From the cell containing the given text, extract its center point as [x, y] coordinate. 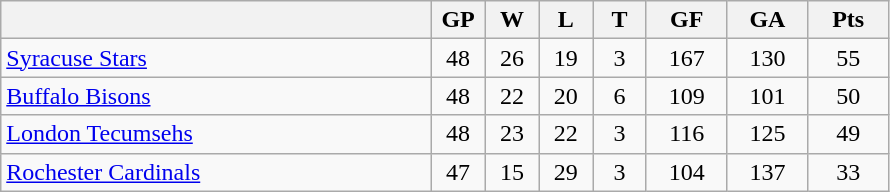
104 [686, 172]
15 [512, 172]
Buffalo Bisons [216, 96]
29 [566, 172]
26 [512, 58]
50 [848, 96]
130 [768, 58]
101 [768, 96]
GF [686, 20]
33 [848, 172]
23 [512, 134]
20 [566, 96]
137 [768, 172]
Pts [848, 20]
L [566, 20]
116 [686, 134]
Rochester Cardinals [216, 172]
GP [458, 20]
109 [686, 96]
55 [848, 58]
Syracuse Stars [216, 58]
47 [458, 172]
125 [768, 134]
W [512, 20]
London Tecumsehs [216, 134]
49 [848, 134]
167 [686, 58]
T [620, 20]
19 [566, 58]
GA [768, 20]
6 [620, 96]
